Provide the [X, Y] coordinate of the cell's center where the given text is located.  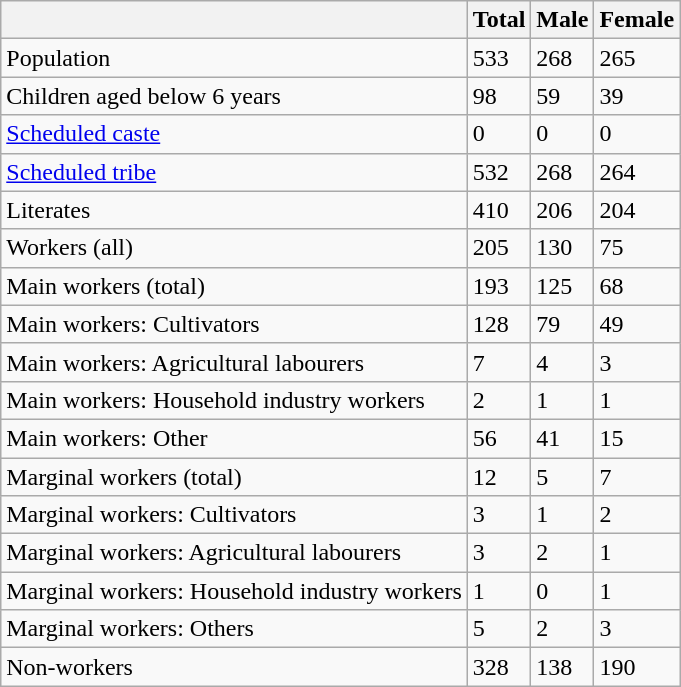
410 [499, 210]
Children aged below 6 years [234, 96]
Non-workers [234, 667]
264 [637, 172]
Workers (all) [234, 248]
41 [562, 438]
39 [637, 96]
79 [562, 324]
68 [637, 286]
Marginal workers: Agricultural labourers [234, 553]
Main workers: Cultivators [234, 324]
128 [499, 324]
Population [234, 58]
205 [499, 248]
125 [562, 286]
Scheduled tribe [234, 172]
Marginal workers: Cultivators [234, 515]
Marginal workers: Household industry workers [234, 591]
75 [637, 248]
Male [562, 20]
4 [562, 362]
49 [637, 324]
98 [499, 96]
Main workers (total) [234, 286]
138 [562, 667]
190 [637, 667]
59 [562, 96]
Total [499, 20]
12 [499, 477]
328 [499, 667]
Marginal workers: Others [234, 629]
Main workers: Other [234, 438]
533 [499, 58]
532 [499, 172]
Main workers: Household industry workers [234, 400]
Female [637, 20]
265 [637, 58]
Marginal workers (total) [234, 477]
204 [637, 210]
Main workers: Agricultural labourers [234, 362]
Scheduled caste [234, 134]
56 [499, 438]
193 [499, 286]
Literates [234, 210]
206 [562, 210]
15 [637, 438]
130 [562, 248]
